Detect which cell encompasses the target text, then output its [X, Y] center coordinate. 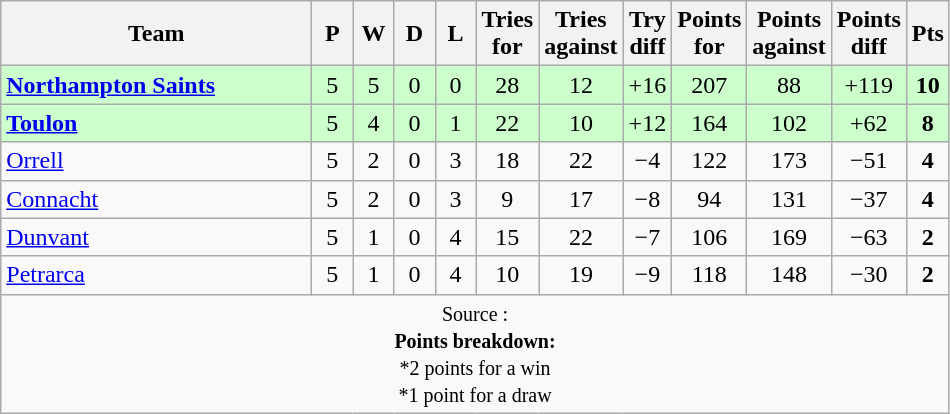
Team [156, 34]
+12 [648, 123]
L [456, 34]
−4 [648, 161]
131 [789, 199]
148 [789, 275]
15 [508, 237]
Try diff [648, 34]
Toulon [156, 123]
W [374, 34]
28 [508, 85]
Connacht [156, 199]
+16 [648, 85]
102 [789, 123]
Tries for [508, 34]
−51 [868, 161]
−7 [648, 237]
17 [581, 199]
P [332, 34]
Points against [789, 34]
Pts [928, 34]
−63 [868, 237]
Dunvant [156, 237]
169 [789, 237]
106 [710, 237]
−8 [648, 199]
−37 [868, 199]
−9 [648, 275]
+119 [868, 85]
19 [581, 275]
122 [710, 161]
Petrarca [156, 275]
207 [710, 85]
18 [508, 161]
88 [789, 85]
Points for [710, 34]
+62 [868, 123]
12 [581, 85]
Orrell [156, 161]
Northampton Saints [156, 85]
8 [928, 123]
D [414, 34]
Tries against [581, 34]
173 [789, 161]
94 [710, 199]
Source : Points breakdown:*2 points for a win*1 point for a draw [476, 354]
164 [710, 123]
118 [710, 275]
−30 [868, 275]
9 [508, 199]
Points diff [868, 34]
